From the cell containing the given text, extract its center point as [X, Y] coordinate. 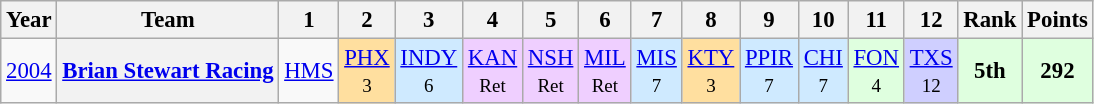
Team [168, 20]
3 [429, 20]
1 [309, 20]
2 [367, 20]
PPIR7 [770, 72]
2004 [29, 72]
Points [1058, 20]
CHI7 [823, 72]
10 [823, 20]
NSHRet [551, 72]
8 [710, 20]
HMS [309, 72]
5 [551, 20]
12 [931, 20]
KANRet [493, 72]
INDY6 [429, 72]
Year [29, 20]
5th [990, 72]
7 [656, 20]
9 [770, 20]
Rank [990, 20]
MIS7 [656, 72]
KTY3 [710, 72]
MILRet [605, 72]
PHX3 [367, 72]
4 [493, 20]
TXS12 [931, 72]
FON4 [876, 72]
Brian Stewart Racing [168, 72]
292 [1058, 72]
11 [876, 20]
6 [605, 20]
